From the cell containing the given text, extract its center point as (x, y) coordinate. 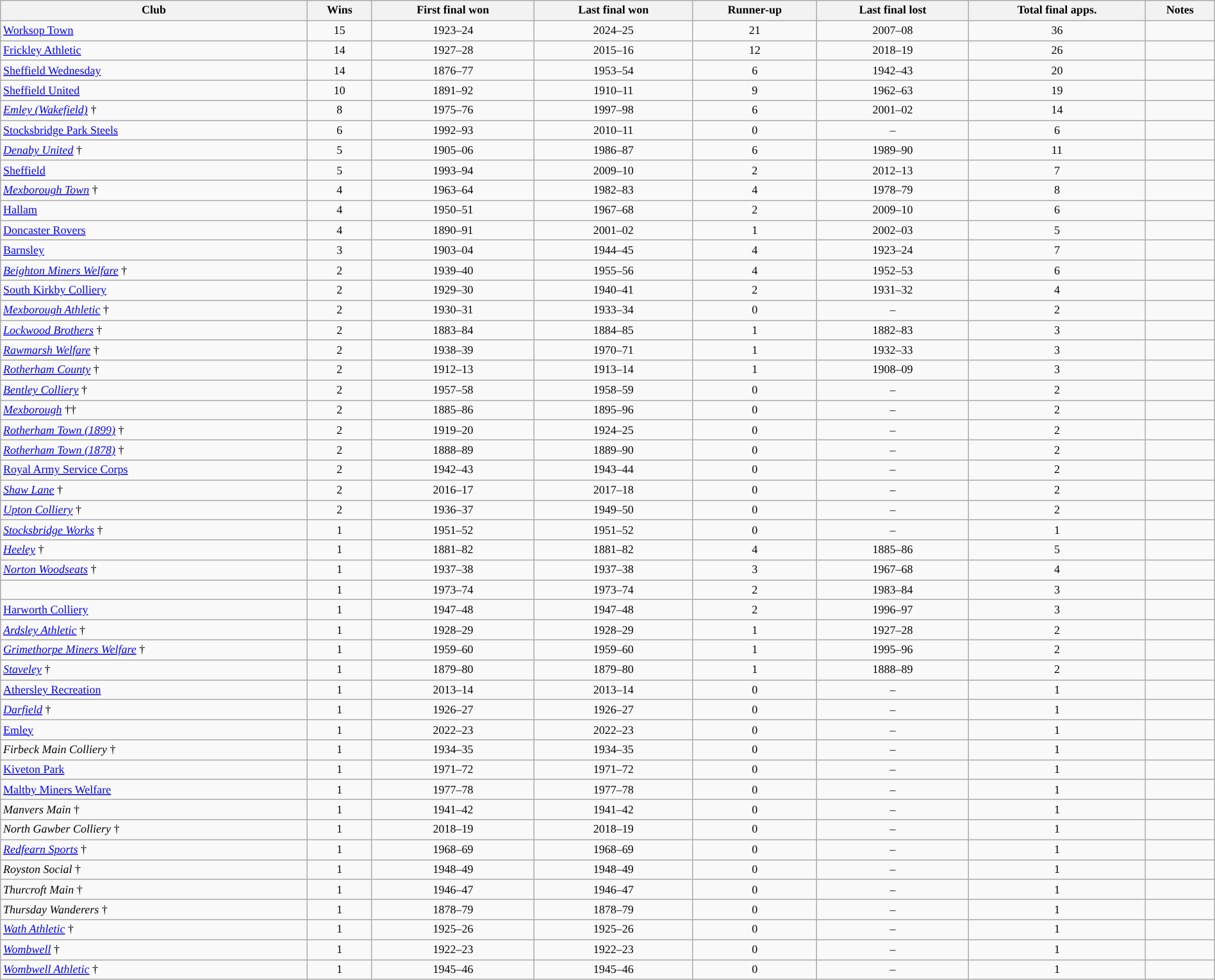
Wins (340, 10)
9 (755, 90)
Rotherham Town (1878) † (154, 450)
1884–85 (614, 331)
Beighton Miners Welfare † (154, 270)
1903–04 (452, 250)
Athersley Recreation (154, 690)
Mexborough Town † (154, 190)
2007–08 (893, 31)
1989–90 (893, 150)
Thurcroft Main † (154, 890)
Norton Woodseats † (154, 570)
1905–06 (452, 150)
North Gawber Colliery † (154, 829)
1995–96 (893, 650)
1919–20 (452, 429)
1953–54 (614, 71)
Grimethorpe Miners Welfare † (154, 650)
Worksop Town (154, 31)
Shaw Lane † (154, 490)
1997–98 (614, 110)
2010–11 (614, 131)
Last final won (614, 10)
Wath Athletic † (154, 929)
1955–56 (614, 270)
2017–18 (614, 490)
1913–14 (614, 370)
1982–83 (614, 190)
1931–32 (893, 290)
1929–30 (452, 290)
1876–77 (452, 71)
1938–39 (452, 350)
Denaby United † (154, 150)
20 (1057, 71)
1950–51 (452, 210)
1924–25 (614, 429)
1891–92 (452, 90)
1932–33 (893, 350)
Barnsley (154, 250)
1958–59 (614, 390)
2024–25 (614, 31)
10 (340, 90)
1944–45 (614, 250)
1952–53 (893, 270)
1883–84 (452, 331)
Harworth Colliery (154, 610)
1895–96 (614, 410)
Heeley † (154, 550)
Upton Colliery † (154, 510)
Manvers Main † (154, 810)
1962–63 (893, 90)
Stocksbridge Works † (154, 529)
1930–31 (452, 310)
1970–71 (614, 350)
Lockwood Brothers † (154, 331)
1975–76 (452, 110)
26 (1057, 50)
Staveley † (154, 669)
Kiveton Park (154, 769)
1908–09 (893, 370)
Emley (Wakefield) † (154, 110)
1939–40 (452, 270)
1986–87 (614, 150)
1949–50 (614, 510)
Hallam (154, 210)
Wombwell Athletic † (154, 969)
South Kirkby Colliery (154, 290)
Mexborough †† (154, 410)
1957–58 (452, 390)
1912–13 (452, 370)
36 (1057, 31)
21 (755, 31)
Stocksbridge Park Steels (154, 131)
Ardsley Athletic † (154, 629)
Doncaster Rovers (154, 231)
Bentley Colliery † (154, 390)
1933–34 (614, 310)
15 (340, 31)
1963–64 (452, 190)
Firbeck Main Colliery † (154, 750)
Wombwell † (154, 950)
Rawmarsh Welfare † (154, 350)
Rotherham Town (1899) † (154, 429)
Total final apps. (1057, 10)
2012–13 (893, 170)
Thursday Wanderers † (154, 909)
Rotherham County † (154, 370)
Sheffield United (154, 90)
1889–90 (614, 450)
1943–44 (614, 470)
Sheffield (154, 170)
Last final lost (893, 10)
Redfearn Sports † (154, 850)
Sheffield Wednesday (154, 71)
1983–84 (893, 590)
Frickley Athletic (154, 50)
Runner-up (755, 10)
1936–37 (452, 510)
Royston Social † (154, 869)
1978–79 (893, 190)
2016–17 (452, 490)
Darfield † (154, 710)
1992–93 (452, 131)
1940–41 (614, 290)
19 (1057, 90)
1882–83 (893, 331)
Mexborough Athletic † (154, 310)
Maltby Miners Welfare (154, 790)
2002–03 (893, 231)
Notes (1180, 10)
2015–16 (614, 50)
1993–94 (452, 170)
1996–97 (893, 610)
11 (1057, 150)
Royal Army Service Corps (154, 470)
1890–91 (452, 231)
Club (154, 10)
Emley (154, 729)
12 (755, 50)
First final won (452, 10)
1910–11 (614, 90)
